Provide the [X, Y] coordinate of the cell's center where the given text is located.  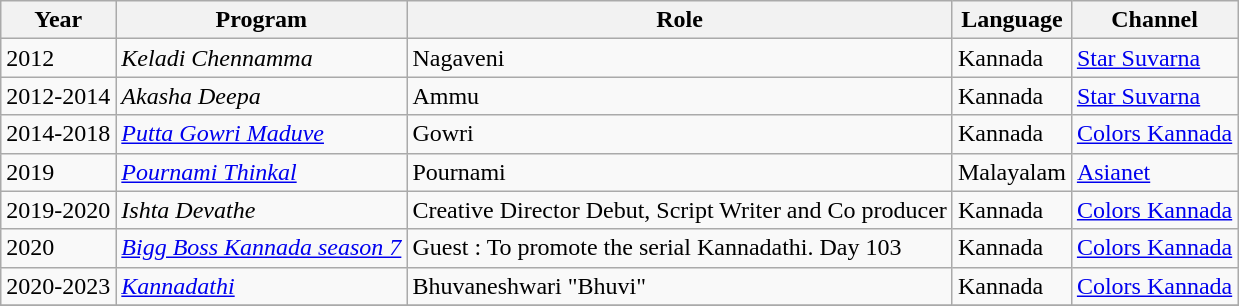
Role [680, 20]
Gowri [680, 134]
Ishta Devathe [262, 210]
Keladi Chennamma [262, 58]
Language [1012, 20]
Nagaveni [680, 58]
Channel [1154, 20]
2019 [58, 172]
Bhuvaneshwari "Bhuvi" [680, 286]
Pournami [680, 172]
Guest : To promote the serial Kannadathi. Day 103 [680, 248]
2019-2020 [58, 210]
2020-2023 [58, 286]
Asianet [1154, 172]
2012-2014 [58, 96]
Akasha Deepa [262, 96]
2012 [58, 58]
Ammu [680, 96]
Kannadathi [262, 286]
Putta Gowri Maduve [262, 134]
Program [262, 20]
2014-2018 [58, 134]
Creative Director Debut, Script Writer and Co producer [680, 210]
Year [58, 20]
Malayalam [1012, 172]
Pournami Thinkal [262, 172]
2020 [58, 248]
Bigg Boss Kannada season 7 [262, 248]
